For the text-containing cell, return its midpoint in (X, Y) coordinate format. 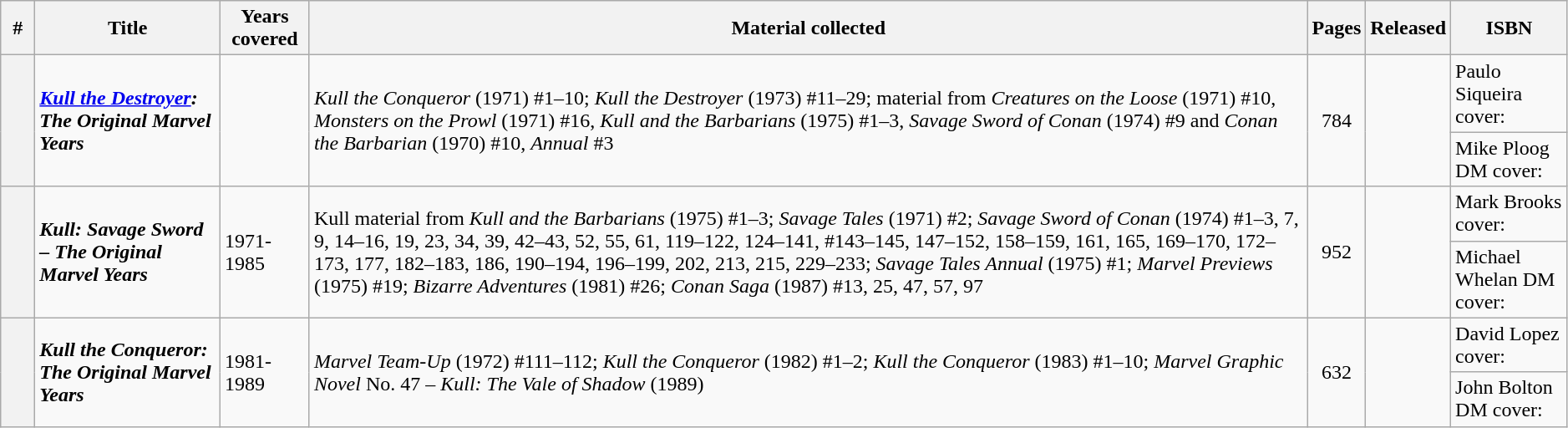
ISBN (1510, 28)
# (18, 28)
952 (1337, 252)
Michael Whelan DM cover: (1510, 279)
Material collected (809, 28)
Pages (1337, 28)
Years covered (266, 28)
1981-1989 (266, 372)
John Bolton DM cover: (1510, 400)
Mike Ploog DM cover: (1510, 159)
1971-1985 (266, 252)
David Lopez cover: (1510, 344)
Kull the Destroyer: The Original Marvel Years (128, 120)
632 (1337, 372)
Paulo Siqueira cover: (1510, 94)
784 (1337, 120)
Released (1408, 28)
Mark Brooks cover: (1510, 214)
Kull the Conqueror: The Original Marvel Years (128, 372)
Title (128, 28)
Kull: Savage Sword – The Original Marvel Years (128, 252)
